Pinpoint the cell where the given text exists, returning its [x, y] midpoint coordinate. 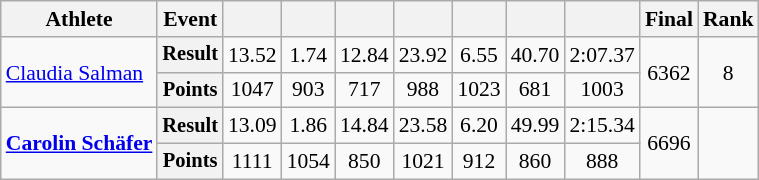
6.20 [478, 126]
6696 [669, 144]
40.70 [536, 55]
6.55 [478, 55]
8 [728, 72]
1021 [424, 162]
1.86 [308, 126]
13.09 [252, 126]
23.92 [424, 55]
Final [669, 19]
888 [602, 162]
23.58 [424, 126]
Claudia Salman [80, 72]
2:15.34 [602, 126]
1111 [252, 162]
6362 [669, 72]
Carolin Schäfer [80, 144]
1054 [308, 162]
681 [536, 90]
14.84 [364, 126]
1023 [478, 90]
Athlete [80, 19]
Event [190, 19]
850 [364, 162]
13.52 [252, 55]
49.99 [536, 126]
12.84 [364, 55]
903 [308, 90]
Rank [728, 19]
860 [536, 162]
1047 [252, 90]
988 [424, 90]
1003 [602, 90]
912 [478, 162]
2:07.37 [602, 55]
717 [364, 90]
1.74 [308, 55]
